Detect which cell encompasses the target text, then output its (X, Y) center coordinate. 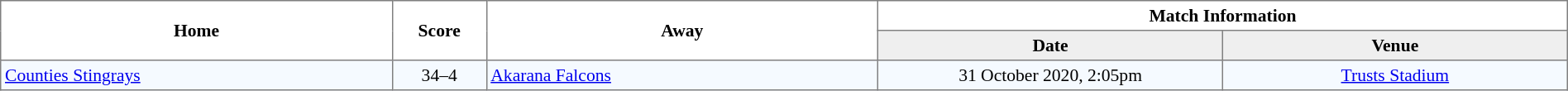
Date (1050, 45)
Counties Stingrays (197, 75)
Trusts Stadium (1394, 75)
Match Information (1223, 16)
Akarana Falcons (682, 75)
Away (682, 31)
31 October 2020, 2:05pm (1050, 75)
Score (439, 31)
Venue (1394, 45)
Home (197, 31)
34–4 (439, 75)
